Capture the cell that displays the provided text and extract its [x, y] central coordinate. 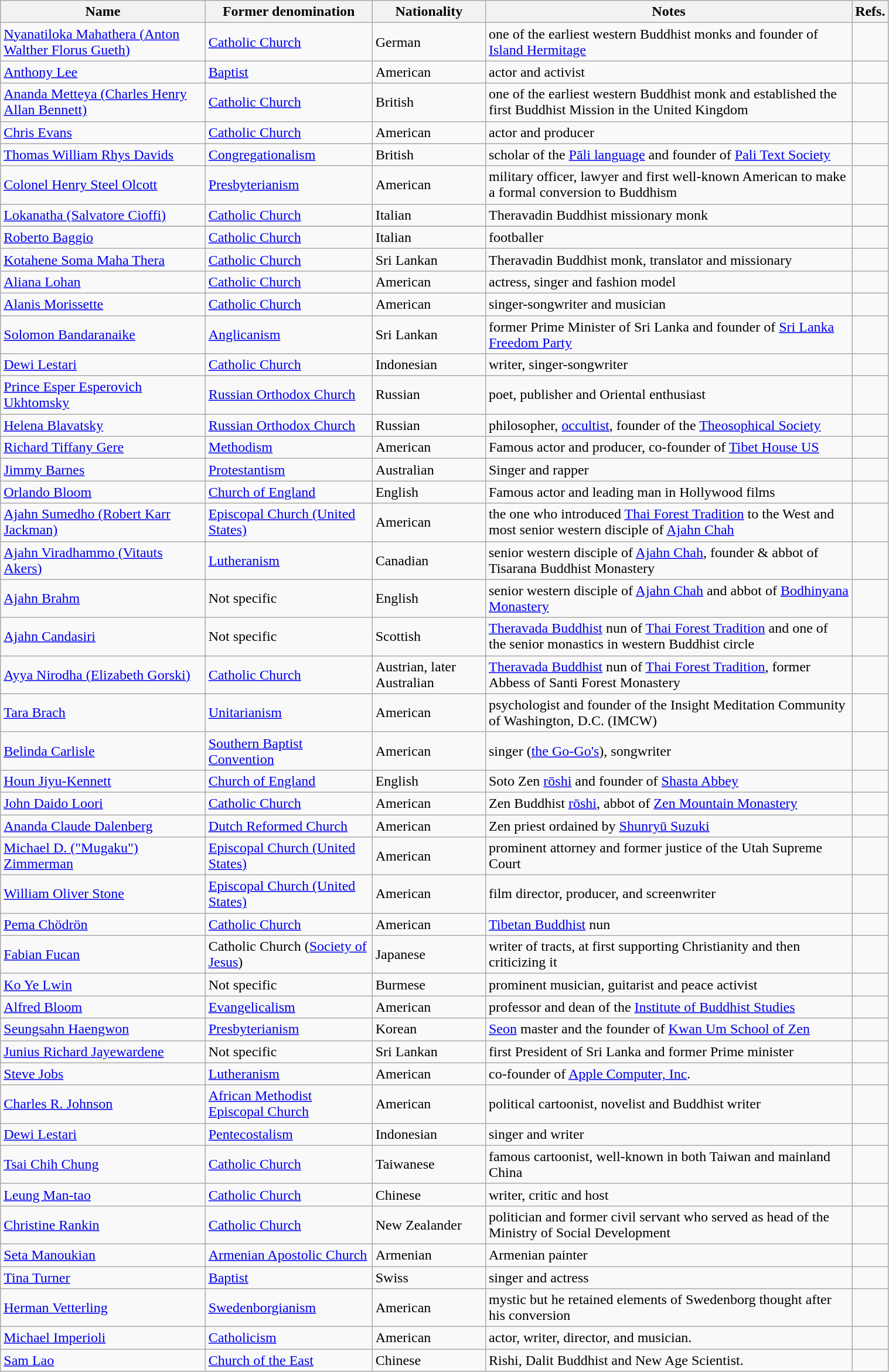
military officer, lawyer and first well-known American to make a formal conversion to Buddhism [668, 185]
poet, publisher and Oriental enthusiast [668, 395]
prominent musician, guitarist and peace activist [668, 985]
Tina Turner [103, 1278]
Protestantism [288, 470]
Nyanatiloka Mahathera (Anton Walther Florus Gueth) [103, 42]
Aliana Lohan [103, 282]
Michael Imperioli [103, 1338]
Ajahn Candasiri [103, 636]
Burmese [429, 985]
Charles R. Johnson [103, 1104]
Anthony Lee [103, 72]
Name [103, 12]
Theravadin Buddhist monk, translator and missionary [668, 260]
singer-songwriter and musician [668, 304]
Alfred Bloom [103, 1007]
Soto Zen rōshi and founder of Shasta Abbey [668, 781]
Congregationalism [288, 155]
first President of Sri Lanka and former Prime minister [668, 1052]
Ko Ye Lwin [103, 985]
film director, producer, and screenwriter [668, 894]
Dutch Reformed Church [288, 825]
Korean [429, 1029]
Famous actor and leading man in Hollywood films [668, 492]
singer (the Go-Go's), songwriter [668, 751]
Swedenborgianism [288, 1308]
Michael D. ("Mugaku") Zimmerman [103, 856]
Catholic Church (Society of Jesus) [288, 955]
Tibetan Buddhist nun [668, 924]
writer, singer-songwriter [668, 365]
Steve Jobs [103, 1074]
Ajahn Brahm [103, 599]
Catholicism [288, 1338]
Canadian [429, 560]
Zen Buddhist rōshi, abbot of Zen Mountain Monastery [668, 803]
Theravada Buddhist nun of Thai Forest Tradition, former Abbess of Santi Forest Monastery [668, 675]
actor, writer, director, and musician. [668, 1338]
actor and producer [668, 132]
Sam Lao [103, 1360]
Helena Blavatsky [103, 425]
Ajahn Viradhammo (Vitauts Akers) [103, 560]
Thomas William Rhys Davids [103, 155]
Zen priest ordained by Shunryū Suzuki [668, 825]
Ayya Nirodha (Elizabeth Gorski) [103, 675]
Scottish [429, 636]
African Methodist Episcopal Church [288, 1104]
Pema Chödrön [103, 924]
singer and actress [668, 1278]
Colonel Henry Steel Olcott [103, 185]
Notes [668, 12]
writer of tracts, at first supporting Christianity and then criticizing it [668, 955]
scholar of the Pāli language and founder of Pali Text Society [668, 155]
Theravada Buddhist nun of Thai Forest Tradition and one of the senior monastics in western Buddhist circle [668, 636]
Leung Man-tao [103, 1194]
Pentecostalism [288, 1134]
writer, critic and host [668, 1194]
senior western disciple of Ajahn Chah and abbot of Bodhinyana Monastery [668, 599]
Australian [429, 470]
New Zealander [429, 1224]
Armenian painter [668, 1255]
Tsai Chih Chung [103, 1165]
psychologist and founder of the Insight Meditation Community of Washington, D.C. (IMCW) [668, 712]
Ananda Claude Dalenberg [103, 825]
Evangelicalism [288, 1007]
professor and dean of the Institute of Buddhist Studies [668, 1007]
Prince Esper Esperovich Ukhtomsky [103, 395]
Seta Manoukian [103, 1255]
Refs. [870, 12]
Lokanatha (Salvatore Cioffi) [103, 215]
Rishi, Dalit Buddhist and New Age Scientist. [668, 1360]
philosopher, occultist, founder of the Theosophical Society [668, 425]
Christine Rankin [103, 1224]
co-founder of Apple Computer, Inc. [668, 1074]
Herman Vetterling [103, 1308]
German [429, 42]
Tara Brach [103, 712]
one of the earliest western Buddhist monks and founder of Island Hermitage [668, 42]
Singer and rapper [668, 470]
the one who introduced Thai Forest Tradition to the West and most senior western disciple of Ajahn Chah [668, 523]
Church of the East [288, 1360]
political cartoonist, novelist and Buddhist writer [668, 1104]
Former denomination [288, 12]
famous cartoonist, well-known in both Taiwan and mainland China [668, 1165]
politician and former civil servant who served as head of the Ministry of Social Development [668, 1224]
Ajahn Sumedho (Robert Karr Jackman) [103, 523]
Fabian Fucan [103, 955]
Kotahene Soma Maha Thera [103, 260]
Southern Baptist Convention [288, 751]
Anglicanism [288, 334]
Chris Evans [103, 132]
actress, singer and fashion model [668, 282]
Alanis Morissette [103, 304]
Orlando Bloom [103, 492]
former Prime Minister of Sri Lanka and founder of Sri Lanka Freedom Party [668, 334]
singer and writer [668, 1134]
Theravadin Buddhist missionary monk [668, 215]
senior western disciple of Ajahn Chah, founder & abbot of Tisarana Buddhist Monastery [668, 560]
mystic but he retained elements of Swedenborg thought after his conversion [668, 1308]
Unitarianism [288, 712]
Taiwanese [429, 1165]
Armenian Apostolic Church [288, 1255]
Swiss [429, 1278]
Methodism [288, 448]
Seon master and the founder of Kwan Um School of Zen [668, 1029]
Roberto Baggio [103, 237]
Junius Richard Jayewardene [103, 1052]
Houn Jiyu-Kennett [103, 781]
Belinda Carlisle [103, 751]
Ananda Metteya (Charles Henry Allan Bennett) [103, 102]
Armenian [429, 1255]
Nationality [429, 12]
William Oliver Stone [103, 894]
Solomon Bandaranaike [103, 334]
footballer [668, 237]
John Daido Loori [103, 803]
one of the earliest western Buddhist monk and established the first Buddhist Mission in the United Kingdom [668, 102]
Richard Tiffany Gere [103, 448]
Austrian, later Australian [429, 675]
Japanese [429, 955]
Famous actor and producer, co-founder of Tibet House US [668, 448]
Jimmy Barnes [103, 470]
prominent attorney and former justice of the Utah Supreme Court [668, 856]
Seungsahn Haengwon [103, 1029]
actor and activist [668, 72]
